Provide the (x, y) coordinate of the cell's center where the given text is located.  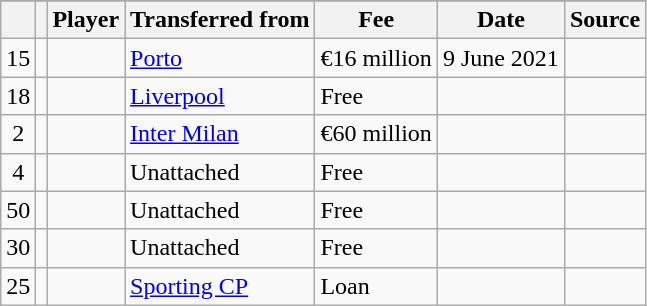
Source (604, 20)
Fee (376, 20)
4 (18, 172)
Date (500, 20)
18 (18, 96)
€16 million (376, 58)
Liverpool (220, 96)
50 (18, 210)
2 (18, 134)
Loan (376, 286)
Transferred from (220, 20)
Inter Milan (220, 134)
Player (86, 20)
Sporting CP (220, 286)
25 (18, 286)
30 (18, 248)
9 June 2021 (500, 58)
Porto (220, 58)
15 (18, 58)
€60 million (376, 134)
